Determine the (x, y) coordinate at the center of the cell enclosing the given text.  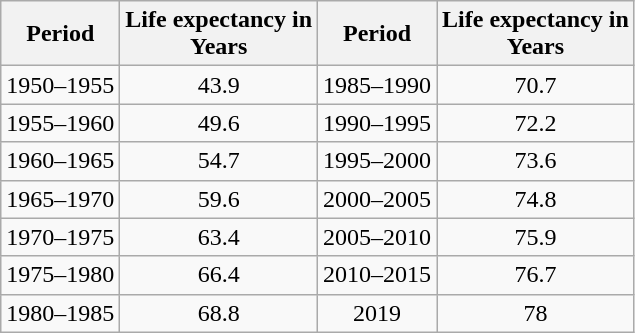
1955–1960 (60, 123)
1980–1985 (60, 313)
49.6 (219, 123)
78 (536, 313)
1995–2000 (378, 161)
59.6 (219, 199)
1985–1990 (378, 85)
74.8 (536, 199)
73.6 (536, 161)
43.9 (219, 85)
2005–2010 (378, 237)
66.4 (219, 275)
1975–1980 (60, 275)
1950–1955 (60, 85)
75.9 (536, 237)
2010–2015 (378, 275)
1960–1965 (60, 161)
1970–1975 (60, 237)
1990–1995 (378, 123)
72.2 (536, 123)
2000–2005 (378, 199)
2019 (378, 313)
1965–1970 (60, 199)
63.4 (219, 237)
76.7 (536, 275)
54.7 (219, 161)
68.8 (219, 313)
70.7 (536, 85)
